Provide the [x, y] coordinate of the cell's center where the given text is located.  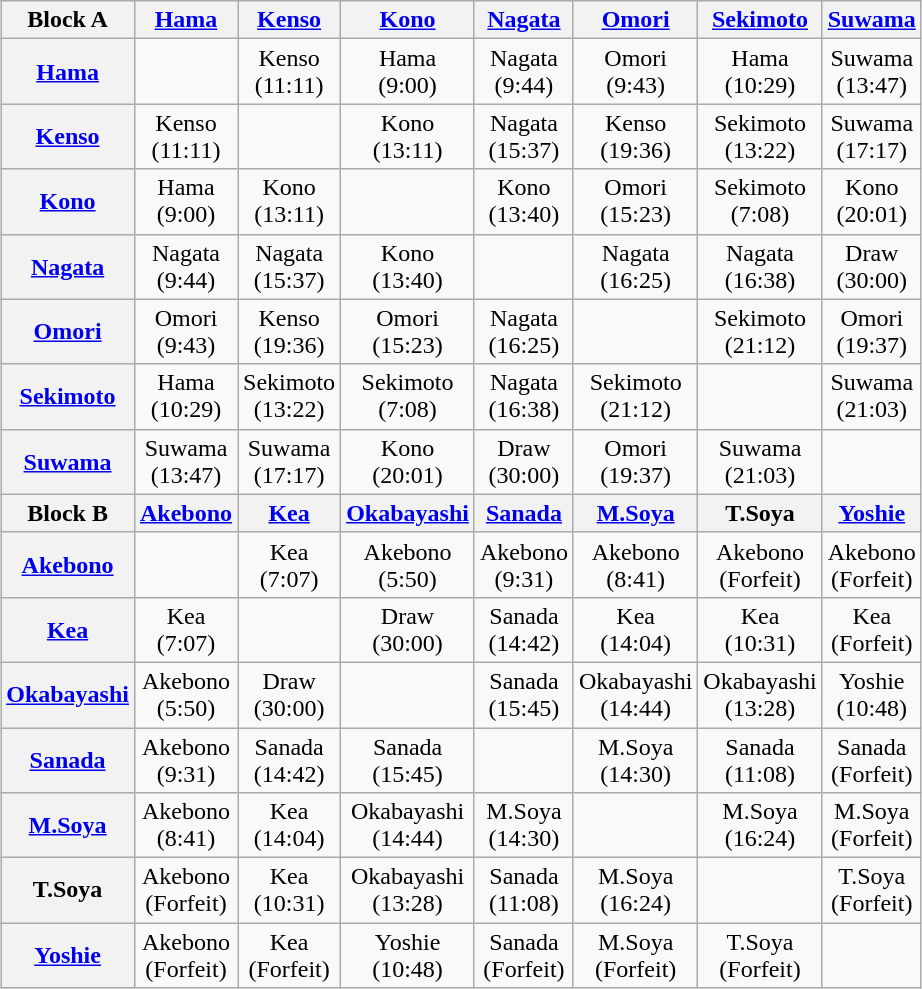
Block A [68, 20]
Block B [68, 513]
